Output the [X, Y] coordinate of the center of the cell containing the given text.  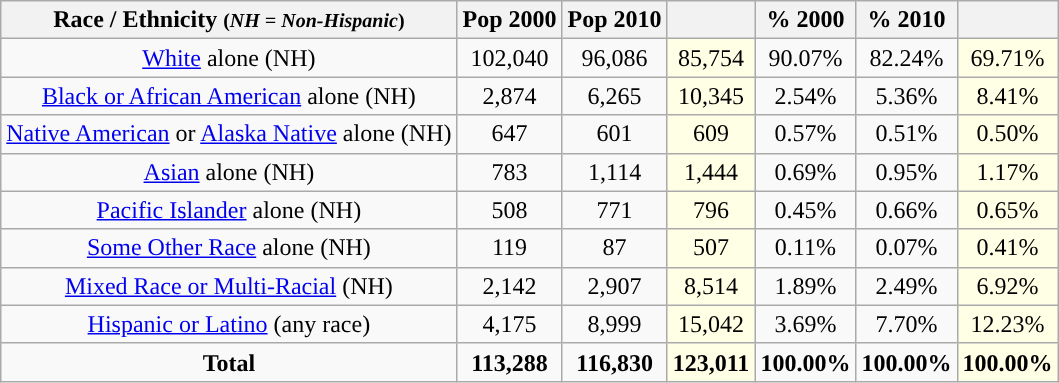
% 2000 [806, 20]
96,086 [614, 58]
2,907 [614, 286]
2.54% [806, 96]
1.17% [1008, 172]
601 [614, 134]
8,514 [711, 286]
3.69% [806, 324]
6,265 [614, 96]
0.95% [906, 172]
1,114 [614, 172]
1,444 [711, 172]
647 [510, 134]
Race / Ethnicity (NH = Non-Hispanic) [229, 20]
Pop 2010 [614, 20]
783 [510, 172]
0.69% [806, 172]
69.71% [1008, 58]
4,175 [510, 324]
5.36% [906, 96]
90.07% [806, 58]
102,040 [510, 58]
Pop 2000 [510, 20]
8.41% [1008, 96]
507 [711, 248]
% 2010 [906, 20]
123,011 [711, 362]
0.65% [1008, 210]
0.45% [806, 210]
6.92% [1008, 286]
82.24% [906, 58]
609 [711, 134]
15,042 [711, 324]
1.89% [806, 286]
10,345 [711, 96]
Black or African American alone (NH) [229, 96]
12.23% [1008, 324]
2.49% [906, 286]
0.07% [906, 248]
White alone (NH) [229, 58]
119 [510, 248]
87 [614, 248]
85,754 [711, 58]
0.51% [906, 134]
0.11% [806, 248]
7.70% [906, 324]
8,999 [614, 324]
0.41% [1008, 248]
2,142 [510, 286]
Mixed Race or Multi-Racial (NH) [229, 286]
771 [614, 210]
113,288 [510, 362]
508 [510, 210]
2,874 [510, 96]
Hispanic or Latino (any race) [229, 324]
0.66% [906, 210]
796 [711, 210]
Pacific Islander alone (NH) [229, 210]
Total [229, 362]
Some Other Race alone (NH) [229, 248]
Asian alone (NH) [229, 172]
116,830 [614, 362]
0.50% [1008, 134]
0.57% [806, 134]
Native American or Alaska Native alone (NH) [229, 134]
